Output the (X, Y) coordinate of the center of the cell containing the given text.  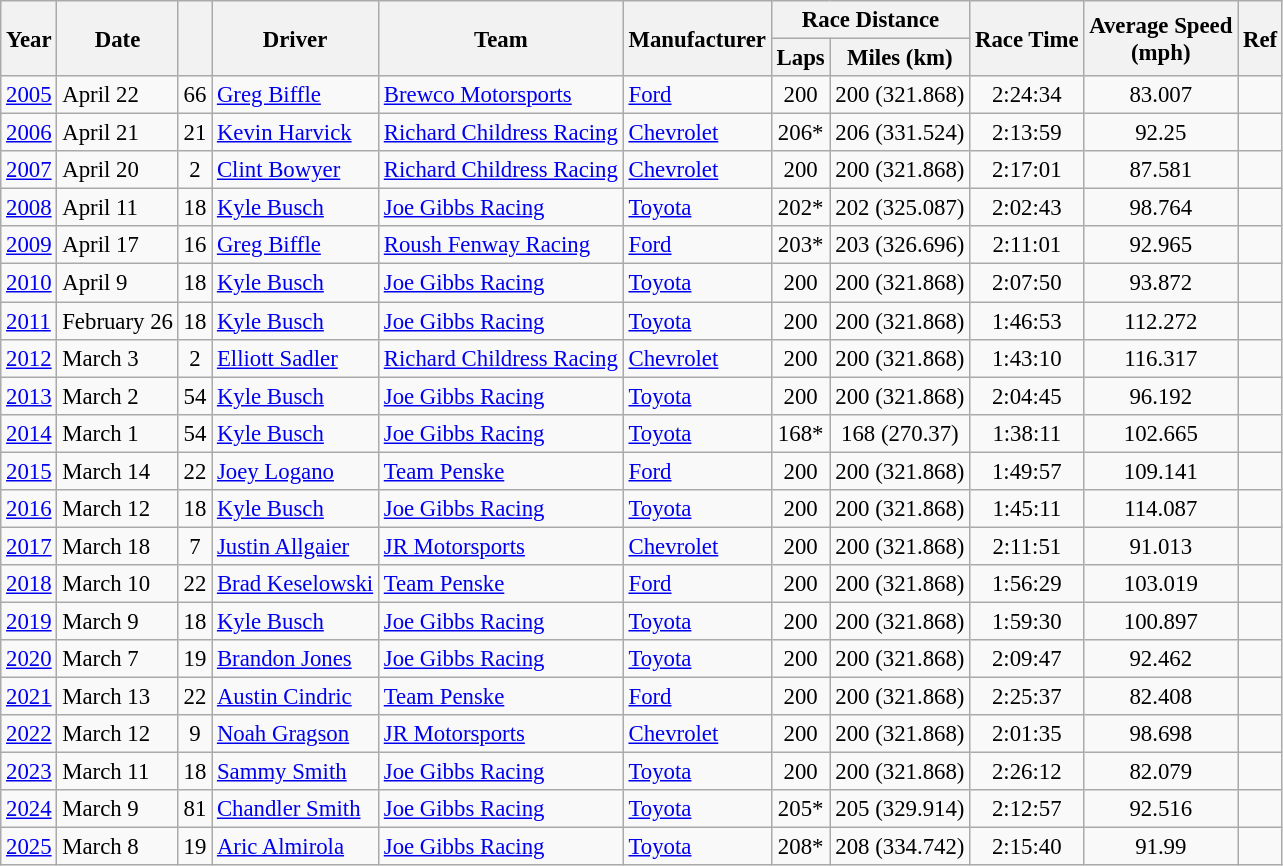
2016 (29, 509)
21 (194, 133)
91.99 (1161, 847)
102.665 (1161, 433)
March 10 (118, 584)
2:13:59 (1027, 133)
168* (800, 433)
91.013 (1161, 546)
Kevin Harvick (296, 133)
92.25 (1161, 133)
Sammy Smith (296, 772)
2:26:12 (1027, 772)
2022 (29, 734)
Driver (296, 38)
Noah Gragson (296, 734)
2021 (29, 697)
Chandler Smith (296, 809)
2005 (29, 95)
March 14 (118, 471)
1:43:10 (1027, 358)
2:07:50 (1027, 283)
103.019 (1161, 584)
2017 (29, 546)
1:56:29 (1027, 584)
2:11:01 (1027, 245)
March 11 (118, 772)
Ref (1260, 38)
202 (325.087) (900, 208)
2:17:01 (1027, 170)
2019 (29, 621)
March 1 (118, 433)
81 (194, 809)
1:46:53 (1027, 321)
Joey Logano (296, 471)
1:38:11 (1027, 433)
Laps (800, 58)
83.007 (1161, 95)
87.581 (1161, 170)
2007 (29, 170)
82.079 (1161, 772)
100.897 (1161, 621)
2:24:34 (1027, 95)
2:01:35 (1027, 734)
203 (326.696) (900, 245)
9 (194, 734)
202* (800, 208)
1:45:11 (1027, 509)
203* (800, 245)
April 11 (118, 208)
2:04:45 (1027, 396)
2:25:37 (1027, 697)
92.516 (1161, 809)
2:02:43 (1027, 208)
February 26 (118, 321)
2:12:57 (1027, 809)
168 (270.37) (900, 433)
2018 (29, 584)
1:49:57 (1027, 471)
1:59:30 (1027, 621)
Brad Keselowski (296, 584)
April 17 (118, 245)
92.462 (1161, 659)
66 (194, 95)
2024 (29, 809)
March 7 (118, 659)
March 13 (118, 697)
92.965 (1161, 245)
2014 (29, 433)
Austin Cindric (296, 697)
206 (331.524) (900, 133)
Year (29, 38)
April 22 (118, 95)
2:09:47 (1027, 659)
7 (194, 546)
112.272 (1161, 321)
2009 (29, 245)
82.408 (1161, 697)
2023 (29, 772)
2013 (29, 396)
2020 (29, 659)
Average Speed(mph) (1161, 38)
April 9 (118, 283)
114.087 (1161, 509)
2006 (29, 133)
Roush Fenway Racing (500, 245)
Clint Bowyer (296, 170)
2025 (29, 847)
April 21 (118, 133)
April 20 (118, 170)
Aric Almirola (296, 847)
16 (194, 245)
Manufacturer (697, 38)
2:15:40 (1027, 847)
206* (800, 133)
98.764 (1161, 208)
Team (500, 38)
Justin Allgaier (296, 546)
Brandon Jones (296, 659)
2011 (29, 321)
March 2 (118, 396)
96.192 (1161, 396)
2:11:51 (1027, 546)
Miles (km) (900, 58)
205* (800, 809)
Race Distance (870, 20)
March 3 (118, 358)
205 (329.914) (900, 809)
March 8 (118, 847)
109.141 (1161, 471)
Date (118, 38)
March 18 (118, 546)
208* (800, 847)
Brewco Motorsports (500, 95)
2015 (29, 471)
2008 (29, 208)
208 (334.742) (900, 847)
Race Time (1027, 38)
Elliott Sadler (296, 358)
2012 (29, 358)
93.872 (1161, 283)
116.317 (1161, 358)
98.698 (1161, 734)
2010 (29, 283)
